Output the [X, Y] coordinate of the center of the cell containing the given text.  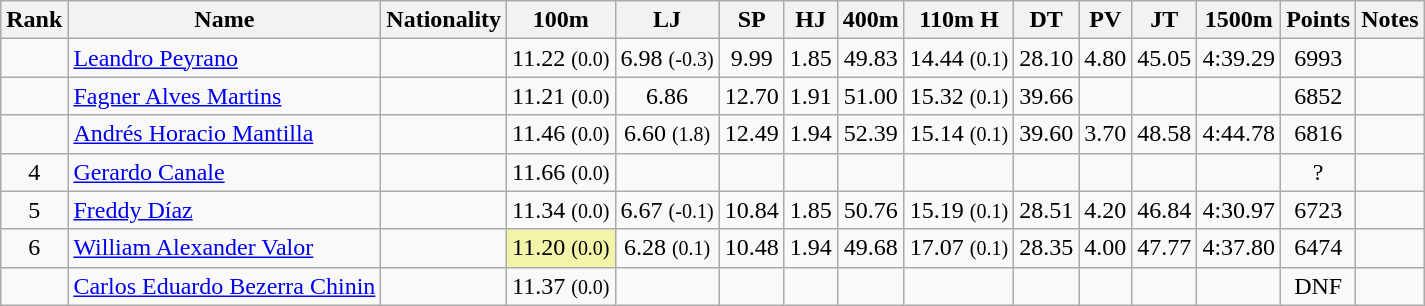
Notes [1390, 20]
50.76 [870, 210]
17.07 (0.1) [958, 248]
11.66 (0.0) [561, 172]
11.20 (0.0) [561, 248]
46.84 [1164, 210]
14.44 (0.1) [958, 58]
1500m [1239, 20]
110m H [958, 20]
39.66 [1046, 96]
4:44.78 [1239, 134]
9.99 [752, 58]
39.60 [1046, 134]
28.35 [1046, 248]
4.20 [1106, 210]
45.05 [1164, 58]
6.60 (1.8) [667, 134]
Name [224, 20]
12.49 [752, 134]
Freddy Díaz [224, 210]
10.48 [752, 248]
Gerardo Canale [224, 172]
5 [34, 210]
4.00 [1106, 248]
15.32 (0.1) [958, 96]
PV [1106, 20]
Carlos Eduardo Bezerra Chinin [224, 286]
11.34 (0.0) [561, 210]
6.86 [667, 96]
6.67 (-0.1) [667, 210]
48.58 [1164, 134]
HJ [810, 20]
4 [34, 172]
Rank [34, 20]
11.21 (0.0) [561, 96]
6.28 (0.1) [667, 248]
6474 [1318, 248]
? [1318, 172]
4:37.80 [1239, 248]
LJ [667, 20]
10.84 [752, 210]
Leandro Peyrano [224, 58]
Nationality [444, 20]
52.39 [870, 134]
Andrés Horacio Mantilla [224, 134]
1.91 [810, 96]
28.51 [1046, 210]
4:30.97 [1239, 210]
3.70 [1106, 134]
DNF [1318, 286]
6993 [1318, 58]
4.80 [1106, 58]
6723 [1318, 210]
12.70 [752, 96]
100m [561, 20]
Points [1318, 20]
DT [1046, 20]
28.10 [1046, 58]
6852 [1318, 96]
49.68 [870, 248]
15.19 (0.1) [958, 210]
11.37 (0.0) [561, 286]
51.00 [870, 96]
4:39.29 [1239, 58]
47.77 [1164, 248]
6.98 (-0.3) [667, 58]
49.83 [870, 58]
15.14 (0.1) [958, 134]
SP [752, 20]
JT [1164, 20]
400m [870, 20]
William Alexander Valor [224, 248]
11.46 (0.0) [561, 134]
6 [34, 248]
11.22 (0.0) [561, 58]
Fagner Alves Martins [224, 96]
6816 [1318, 134]
